Determine the (X, Y) coordinate at the center of the cell enclosing the given text.  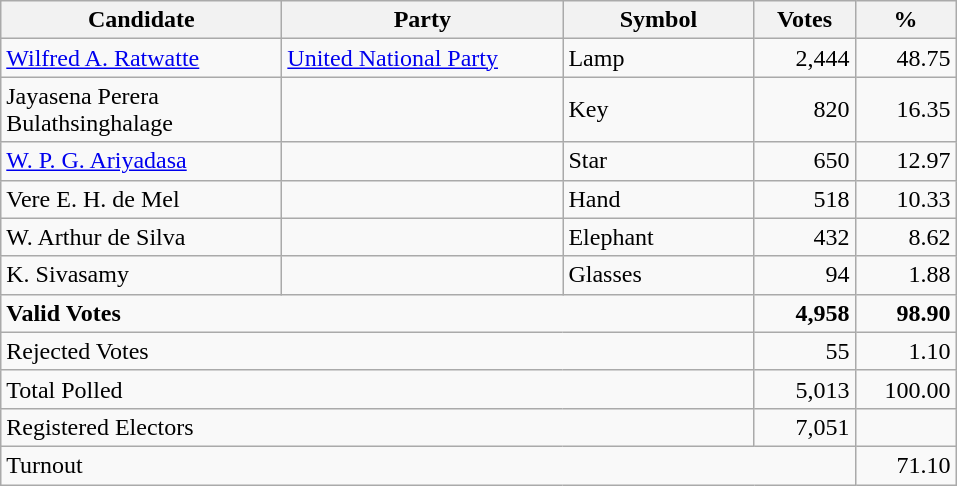
Rejected Votes (378, 351)
Total Polled (378, 389)
Elephant (658, 237)
Registered Electors (378, 427)
Star (658, 161)
W. Arthur de Silva (142, 237)
Symbol (658, 20)
5,013 (804, 389)
W. P. G. Ariyadasa (142, 161)
1.10 (906, 351)
Lamp (658, 58)
1.88 (906, 275)
12.97 (906, 161)
432 (804, 237)
55 (804, 351)
Hand (658, 199)
United National Party (422, 58)
2,444 (804, 58)
16.35 (906, 110)
Jayasena Perera Bulathsinghalage (142, 110)
% (906, 20)
Valid Votes (378, 313)
Key (658, 110)
4,958 (804, 313)
Glasses (658, 275)
Party (422, 20)
Candidate (142, 20)
10.33 (906, 199)
K. Sivasamy (142, 275)
Turnout (428, 465)
820 (804, 110)
71.10 (906, 465)
100.00 (906, 389)
Wilfred A. Ratwatte (142, 58)
94 (804, 275)
518 (804, 199)
Votes (804, 20)
Vere E. H. de Mel (142, 199)
98.90 (906, 313)
8.62 (906, 237)
650 (804, 161)
7,051 (804, 427)
48.75 (906, 58)
